Pinpoint the cell where the given text exists, returning its [X, Y] midpoint coordinate. 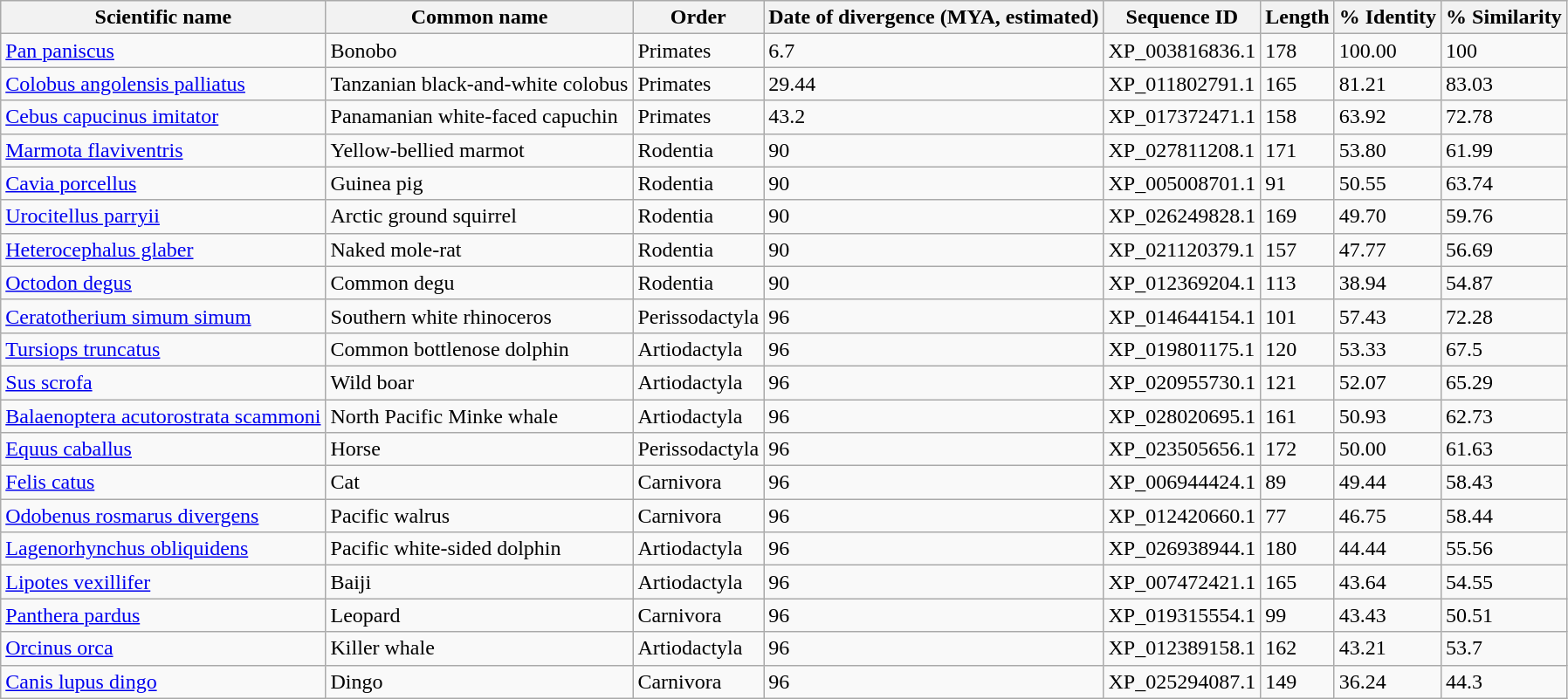
57.43 [1387, 316]
Common degu [479, 283]
54.55 [1504, 582]
Sequence ID [1182, 17]
89 [1297, 483]
Equus caballus [163, 449]
XP_017372471.1 [1182, 117]
72.28 [1504, 316]
Baiji [479, 582]
XP_021120379.1 [1182, 250]
29.44 [934, 84]
157 [1297, 250]
XP_007472421.1 [1182, 582]
XP_027811208.1 [1182, 150]
62.73 [1504, 416]
XP_028020695.1 [1182, 416]
Southern white rhinoceros [479, 316]
180 [1297, 549]
XP_026938944.1 [1182, 549]
49.70 [1387, 216]
Horse [479, 449]
North Pacific Minke whale [479, 416]
% Similarity [1504, 17]
100.00 [1387, 51]
Common bottlenose dolphin [479, 349]
43.64 [1387, 582]
81.21 [1387, 84]
Dingo [479, 682]
77 [1297, 516]
50.93 [1387, 416]
61.99 [1504, 150]
Sus scrofa [163, 382]
Colobus angolensis palliatus [163, 84]
XP_006944424.1 [1182, 483]
54.87 [1504, 283]
99 [1297, 615]
Pacific walrus [479, 516]
50.55 [1387, 183]
169 [1297, 216]
Arctic ground squirrel [479, 216]
Cat [479, 483]
XP_011802791.1 [1182, 84]
6.7 [934, 51]
Naked mole-rat [479, 250]
Wild boar [479, 382]
Tursiops truncatus [163, 349]
XP_019801175.1 [1182, 349]
59.76 [1504, 216]
55.56 [1504, 549]
Common name [479, 17]
63.92 [1387, 117]
149 [1297, 682]
Balaenoptera acutorostrata scammoni [163, 416]
XP_012420660.1 [1182, 516]
100 [1504, 51]
Panamanian white-faced capuchin [479, 117]
Lagenorhynchus obliquidens [163, 549]
Odobenus rosmarus divergens [163, 516]
Cebus capucinus imitator [163, 117]
43.2 [934, 117]
49.44 [1387, 483]
158 [1297, 117]
Heterocephalus glaber [163, 250]
% Identity [1387, 17]
Marmota flaviventris [163, 150]
172 [1297, 449]
178 [1297, 51]
58.44 [1504, 516]
36.24 [1387, 682]
XP_023505656.1 [1182, 449]
58.43 [1504, 483]
61.63 [1504, 449]
53.33 [1387, 349]
161 [1297, 416]
XP_012369204.1 [1182, 283]
XP_005008701.1 [1182, 183]
52.07 [1387, 382]
83.03 [1504, 84]
XP_020955730.1 [1182, 382]
Date of divergence (MYA, estimated) [934, 17]
Killer whale [479, 648]
Pacific white-sided dolphin [479, 549]
XP_026249828.1 [1182, 216]
Lipotes vexillifer [163, 582]
43.43 [1387, 615]
XP_014644154.1 [1182, 316]
56.69 [1504, 250]
47.77 [1387, 250]
53.7 [1504, 648]
Panthera pardus [163, 615]
Orcinus orca [163, 648]
Felis catus [163, 483]
63.74 [1504, 183]
65.29 [1504, 382]
113 [1297, 283]
Urocitellus parryii [163, 216]
67.5 [1504, 349]
XP_019315554.1 [1182, 615]
Guinea pig [479, 183]
46.75 [1387, 516]
Ceratotherium simum simum [163, 316]
50.51 [1504, 615]
91 [1297, 183]
101 [1297, 316]
Pan paniscus [163, 51]
Order [698, 17]
XP_025294087.1 [1182, 682]
Tanzanian black-and-white colobus [479, 84]
XP_012389158.1 [1182, 648]
Cavia porcellus [163, 183]
44.3 [1504, 682]
120 [1297, 349]
XP_003816836.1 [1182, 51]
Leopard [479, 615]
50.00 [1387, 449]
Length [1297, 17]
Octodon degus [163, 283]
Scientific name [163, 17]
121 [1297, 382]
Canis lupus dingo [163, 682]
Bonobo [479, 51]
162 [1297, 648]
38.94 [1387, 283]
43.21 [1387, 648]
72.78 [1504, 117]
44.44 [1387, 549]
53.80 [1387, 150]
Yellow-bellied marmot [479, 150]
171 [1297, 150]
